Search for the cell housing the specified text and yield its [x, y] center coordinate. 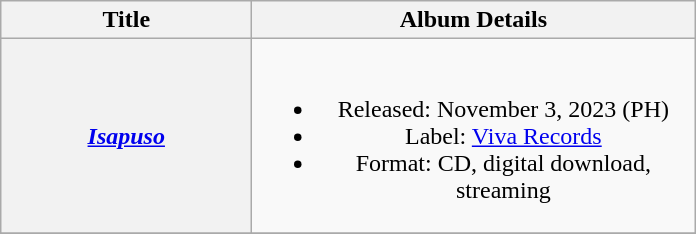
Isapuso [126, 136]
Released: November 3, 2023 (PH)Label: Viva RecordsFormat: CD, digital download, streaming [474, 136]
Title [126, 20]
Album Details [474, 20]
